For the text-containing cell, return its midpoint in [x, y] coordinate format. 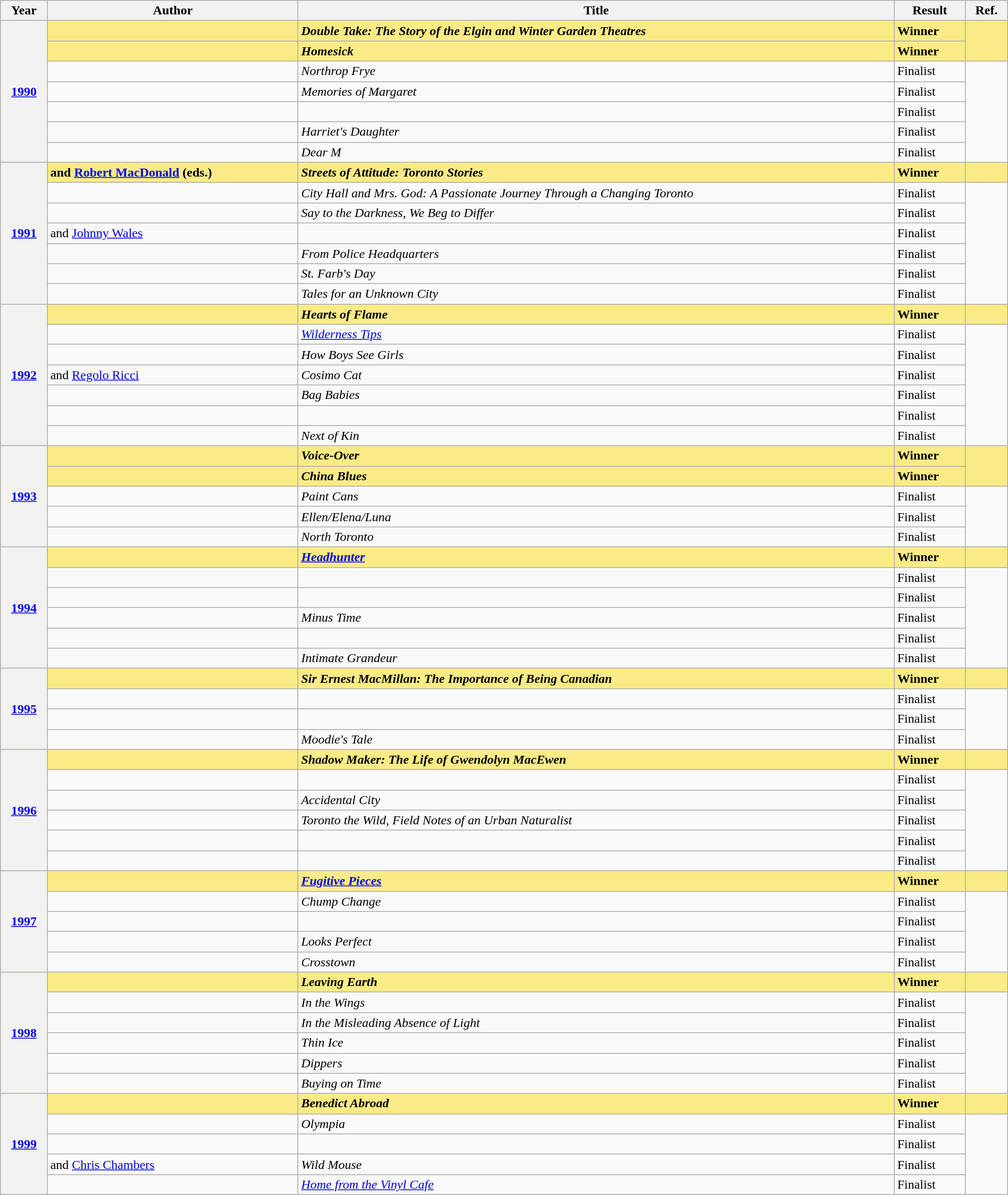
Result [930, 11]
and Johnny Wales [173, 233]
Toronto the Wild, Field Notes of an Urban Naturalist [597, 820]
Next of Kin [597, 436]
Accidental City [597, 800]
1994 [24, 607]
City Hall and Mrs. God: A Passionate Journey Through a Changing Toronto [597, 193]
Sir Ernest MacMillan: The Importance of Being Canadian [597, 679]
1993 [24, 496]
Homesick [597, 51]
1991 [24, 233]
China Blues [597, 476]
Cosimo Cat [597, 375]
Streets of Attitude: Toronto Stories [597, 172]
Leaving Earth [597, 982]
Dippers [597, 1063]
North Toronto [597, 537]
Olympia [597, 1124]
Title [597, 11]
1996 [24, 810]
Buying on Time [597, 1083]
Bag Babies [597, 395]
1999 [24, 1144]
Year [24, 11]
Looks Perfect [597, 942]
Voice-Over [597, 456]
How Boys See Girls [597, 355]
St. Farb's Day [597, 274]
Intimate Grandeur [597, 658]
Memories of Margaret [597, 91]
In the Wings [597, 1002]
Minus Time [597, 618]
Crosstown [597, 962]
Ellen/Elena/Luna [597, 516]
Thin Ice [597, 1043]
1998 [24, 1033]
and Regolo Ricci [173, 375]
Benedict Abroad [597, 1104]
Hearts of Flame [597, 314]
Home from the Vinyl Cafe [597, 1184]
Paint Cans [597, 496]
Chump Change [597, 901]
Fugitive Pieces [597, 881]
Headhunter [597, 557]
and Chris Chambers [173, 1164]
and Robert MacDonald (eds.) [173, 172]
Author [173, 11]
1990 [24, 91]
Dear M [597, 152]
1995 [24, 709]
Double Take: The Story of the Elgin and Winter Garden Theatres [597, 31]
In the Misleading Absence of Light [597, 1023]
1997 [24, 921]
Ref. [987, 11]
Moodie's Tale [597, 739]
Northrop Frye [597, 71]
Wilderness Tips [597, 335]
Shadow Maker: The Life of Gwendolyn MacEwen [597, 759]
Harriet's Daughter [597, 132]
Say to the Darkness, We Beg to Differ [597, 213]
Wild Mouse [597, 1164]
1992 [24, 375]
Tales for an Unknown City [597, 294]
From Police Headquarters [597, 254]
